Detect which cell encompasses the target text, then output its [x, y] center coordinate. 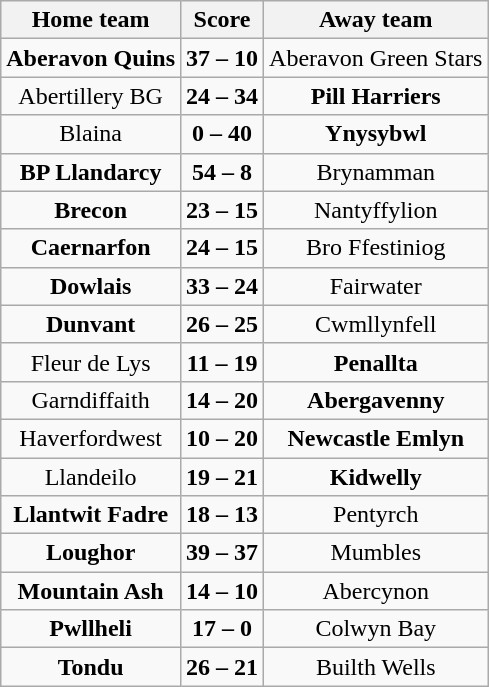
Colwyn Bay [376, 629]
Loughor [91, 553]
54 – 8 [222, 172]
39 – 37 [222, 553]
Bro Ffestiniog [376, 248]
24 – 15 [222, 248]
0 – 40 [222, 134]
26 – 21 [222, 667]
19 – 21 [222, 477]
Brecon [91, 210]
Abergavenny [376, 400]
Ynysybwl [376, 134]
Fairwater [376, 286]
Score [222, 20]
Caernarfon [91, 248]
Abertillery BG [91, 96]
14 – 10 [222, 591]
Kidwelly [376, 477]
Dowlais [91, 286]
18 – 13 [222, 515]
24 – 34 [222, 96]
Nantyffylion [376, 210]
Haverfordwest [91, 438]
Mountain Ash [91, 591]
Garndiffaith [91, 400]
Penallta [376, 362]
Aberavon Quins [91, 58]
17 – 0 [222, 629]
Pwllheli [91, 629]
Pentyrch [376, 515]
37 – 10 [222, 58]
Away team [376, 20]
Dunvant [91, 324]
Newcastle Emlyn [376, 438]
11 – 19 [222, 362]
Home team [91, 20]
Blaina [91, 134]
Llantwit Fadre [91, 515]
10 – 20 [222, 438]
23 – 15 [222, 210]
Abercynon [376, 591]
Aberavon Green Stars [376, 58]
Pill Harriers [376, 96]
Brynamman [376, 172]
26 – 25 [222, 324]
Fleur de Lys [91, 362]
Builth Wells [376, 667]
Llandeilo [91, 477]
Mumbles [376, 553]
Cwmllynfell [376, 324]
Tondu [91, 667]
14 – 20 [222, 400]
BP Llandarcy [91, 172]
33 – 24 [222, 286]
